Detect which cell encompasses the target text, then output its (x, y) center coordinate. 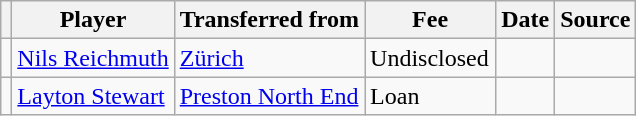
Source (596, 20)
Nils Reichmuth (93, 58)
Undisclosed (430, 58)
Player (93, 20)
Preston North End (269, 96)
Date (526, 20)
Fee (430, 20)
Layton Stewart (93, 96)
Loan (430, 96)
Zürich (269, 58)
Transferred from (269, 20)
